From the cell containing the given text, extract its center point as [X, Y] coordinate. 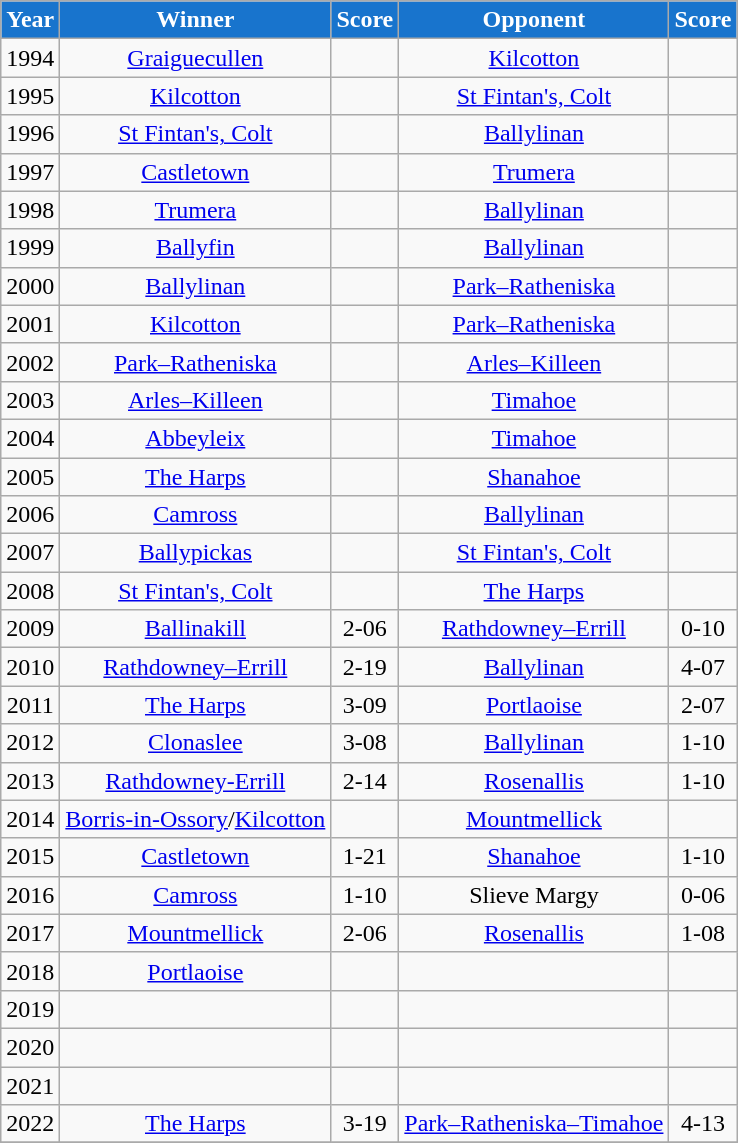
2-19 [365, 667]
Abbeyleix [196, 438]
1-08 [703, 933]
2003 [30, 400]
1996 [30, 134]
2008 [30, 591]
2007 [30, 553]
0-06 [703, 895]
Ballyfin [196, 248]
2005 [30, 477]
Clonaslee [196, 743]
2020 [30, 1047]
2000 [30, 286]
3-19 [365, 1124]
1997 [30, 172]
2011 [30, 705]
2001 [30, 324]
4-07 [703, 667]
4-13 [703, 1124]
2013 [30, 781]
2017 [30, 933]
Opponent [534, 20]
Ballinakill [196, 629]
2006 [30, 515]
2004 [30, 438]
2-14 [365, 781]
Rathdowney-Errill [196, 781]
Winner [196, 20]
0-10 [703, 629]
2012 [30, 743]
2022 [30, 1124]
2021 [30, 1085]
2015 [30, 857]
Park–Ratheniska–Timahoe [534, 1124]
2002 [30, 362]
1994 [30, 58]
2009 [30, 629]
2018 [30, 971]
Slieve Margy [534, 895]
Year [30, 20]
1-21 [365, 857]
1998 [30, 210]
Borris-in-Ossory/Kilcotton [196, 819]
3-08 [365, 743]
1999 [30, 248]
2014 [30, 819]
3-09 [365, 705]
Ballypickas [196, 553]
Graiguecullen [196, 58]
2019 [30, 1009]
1995 [30, 96]
2-07 [703, 705]
2016 [30, 895]
2010 [30, 667]
